Pinpoint the cell where the given text exists, returning its [X, Y] midpoint coordinate. 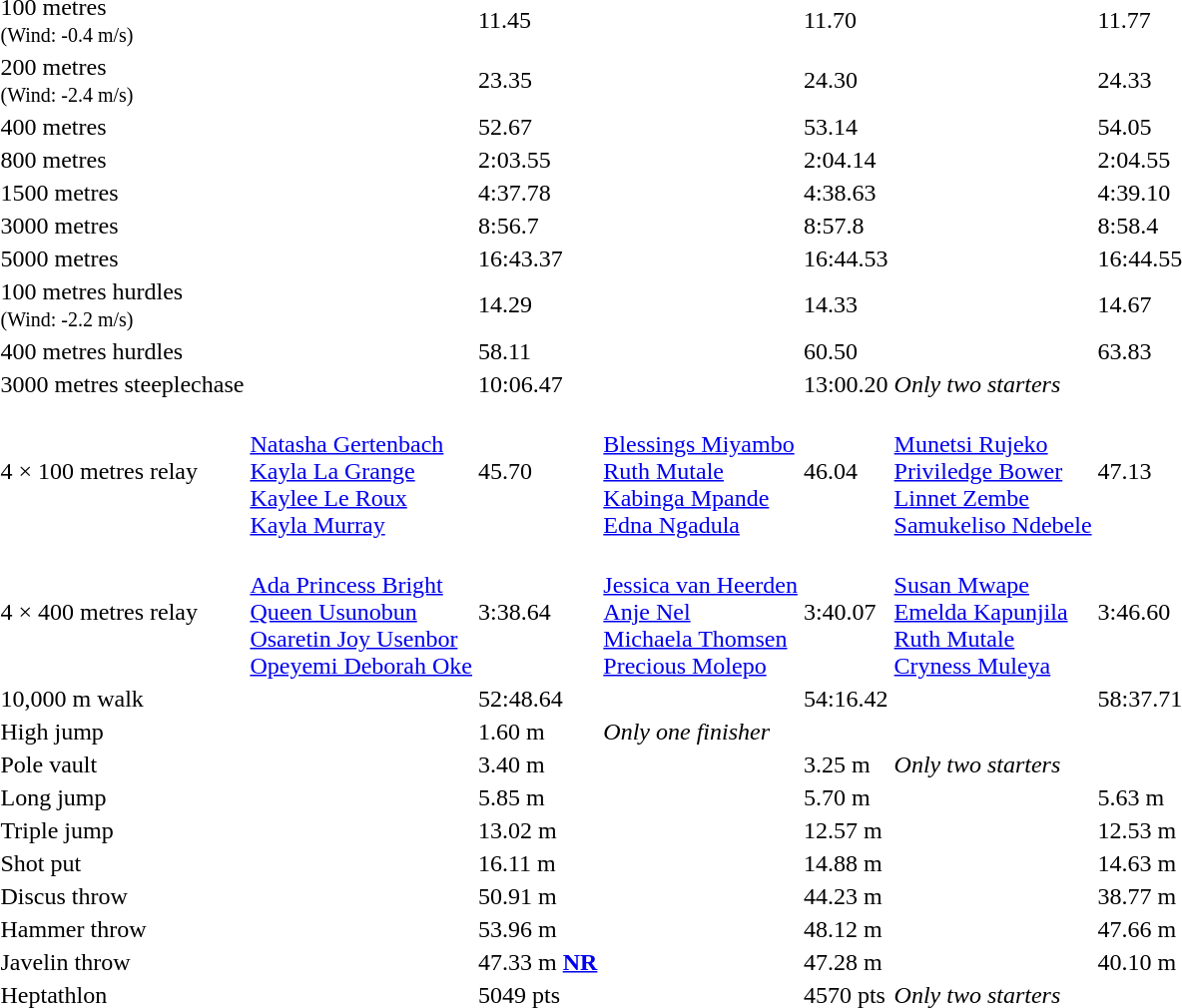
5.70 m [846, 797]
47.33 m NR [538, 962]
Blessings MiyamboRuth MutaleKabinga MpandeEdna Ngadula [701, 471]
16:44.53 [846, 258]
3:38.64 [538, 612]
45.70 [538, 471]
44.23 m [846, 896]
58.11 [538, 351]
50.91 m [538, 896]
4:37.78 [538, 193]
52:48.64 [538, 699]
53.14 [846, 127]
13.02 m [538, 830]
47.28 m [846, 962]
16.11 m [538, 863]
2:04.14 [846, 160]
Munetsi RujekoPriviledge BowerLinnet ZembeSamukeliso Ndebele [992, 471]
14.88 m [846, 863]
48.12 m [846, 929]
5.85 m [538, 797]
12.57 m [846, 830]
Natasha GertenbachKayla La GrangeKaylee Le RouxKayla Murray [361, 471]
53.96 m [538, 929]
Jessica van HeerdenAnje NelMichaela ThomsenPrecious Molepo [701, 612]
13:00.20 [846, 384]
1.60 m [538, 732]
24.30 [846, 80]
60.50 [846, 351]
14.29 [538, 305]
3:40.07 [846, 612]
3.25 m [846, 764]
8:57.8 [846, 226]
46.04 [846, 471]
8:56.7 [538, 226]
16:43.37 [538, 258]
Susan MwapeEmelda KapunjilaRuth MutaleCryness Muleya [992, 612]
54:16.42 [846, 699]
10:06.47 [538, 384]
2:03.55 [538, 160]
3.40 m [538, 764]
23.35 [538, 80]
Ada Princess BrightQueen UsunobunOsaretin Joy UsenborOpeyemi Deborah Oke [361, 612]
4:38.63 [846, 193]
14.33 [846, 305]
Only two starters [992, 384]
52.67 [538, 127]
